Determine the (X, Y) coordinate at the center of the cell enclosing the given text.  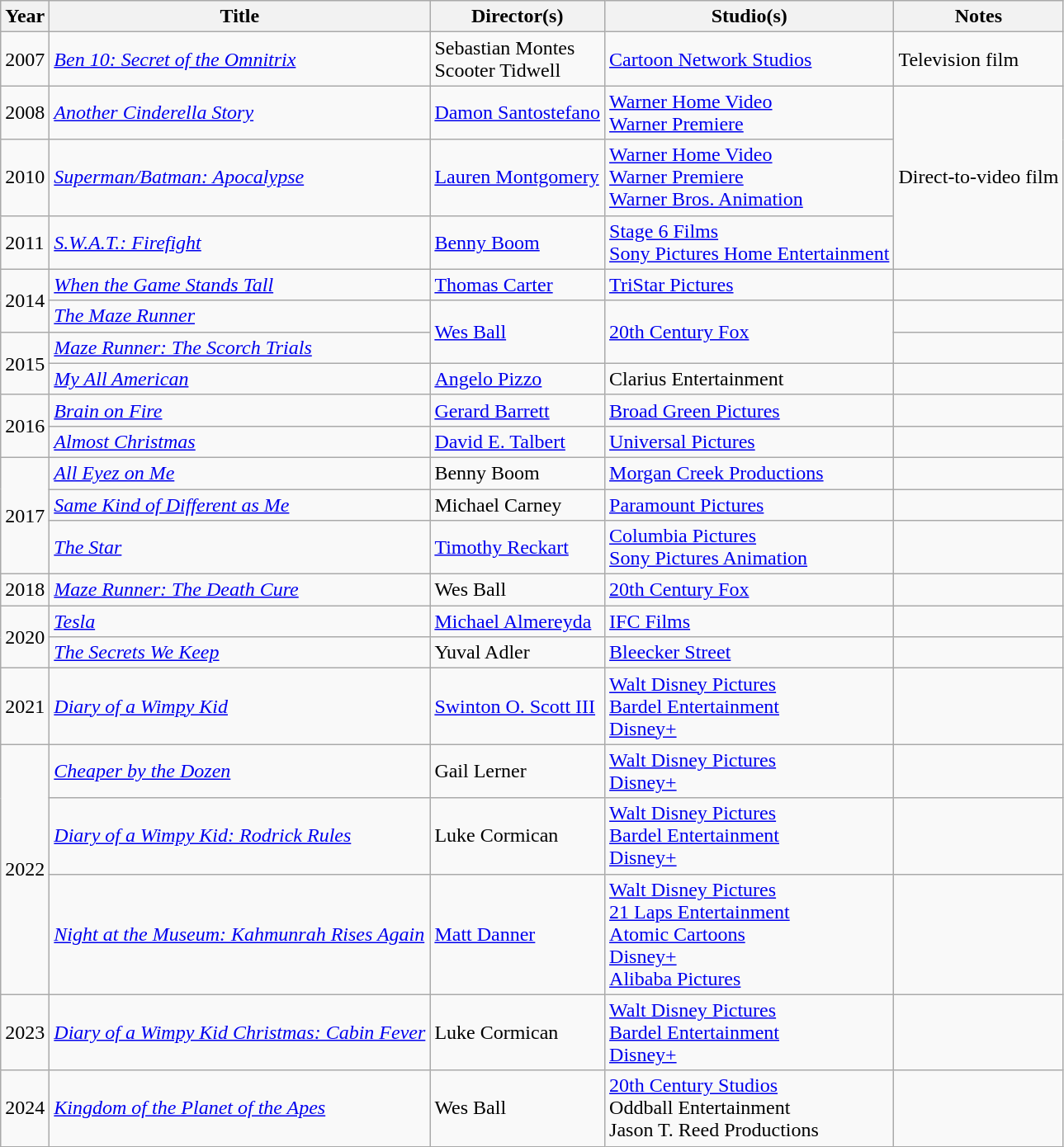
TriStar Pictures (750, 285)
2014 (25, 300)
Director(s) (518, 17)
2015 (25, 363)
The Secrets We Keep (239, 653)
Television film (979, 59)
2017 (25, 515)
Tesla (239, 621)
Stage 6 FilmsSony Pictures Home Entertainment (750, 243)
My All American (239, 379)
Morgan Creek Productions (750, 473)
The Maze Runner (239, 316)
Night at the Museum: Kahmunrah Rises Again (239, 934)
2016 (25, 426)
Paramount Pictures (750, 504)
2024 (25, 1108)
2018 (25, 590)
20th Century StudiosOddball EntertainmentJason T. Reed Productions (750, 1108)
Clarius Entertainment (750, 379)
2008 (25, 112)
All Eyez on Me (239, 473)
2020 (25, 637)
Swinton O. Scott III (518, 706)
Timothy Reckart (518, 548)
Columbia PicturesSony Pictures Animation (750, 548)
Thomas Carter (518, 285)
Michael Almereyda (518, 621)
Damon Santostefano (518, 112)
Matt Danner (518, 934)
2007 (25, 59)
Title (239, 17)
Walt Disney Pictures21 Laps EntertainmentAtomic CartoonsDisney+Alibaba Pictures (750, 934)
Notes (979, 17)
Yuval Adler (518, 653)
Angelo Pizzo (518, 379)
The Star (239, 548)
Maze Runner: The Scorch Trials (239, 347)
Sebastian MontesScooter Tidwell (518, 59)
S.W.A.T.: Firefight (239, 243)
Warner Home VideoWarner Premiere (750, 112)
Ben 10: Secret of the Omnitrix (239, 59)
Year (25, 17)
Gerard Barrett (518, 410)
2023 (25, 1032)
Gail Lerner (518, 771)
2011 (25, 243)
Kingdom of the Planet of the Apes (239, 1108)
When the Game Stands Tall (239, 285)
Warner Home VideoWarner PremiereWarner Bros. Animation (750, 177)
IFC Films (750, 621)
Walt Disney PicturesDisney+ (750, 771)
Brain on Fire (239, 410)
Lauren Montgomery (518, 177)
Diary of a Wimpy Kid (239, 706)
Universal Pictures (750, 441)
David E. Talbert (518, 441)
Almost Christmas (239, 441)
Broad Green Pictures (750, 410)
2021 (25, 706)
Diary of a Wimpy Kid Christmas: Cabin Fever (239, 1032)
Diary of a Wimpy Kid: Rodrick Rules (239, 836)
2022 (25, 870)
Another Cinderella Story (239, 112)
Bleecker Street (750, 653)
Superman/Batman: Apocalypse (239, 177)
2010 (25, 177)
Cartoon Network Studios (750, 59)
Maze Runner: The Death Cure (239, 590)
Studio(s) (750, 17)
Michael Carney (518, 504)
Cheaper by the Dozen (239, 771)
Direct-to-video film (979, 177)
Same Kind of Different as Me (239, 504)
